Identify which cell holds the provided text, then report its (x, y) central coordinate. 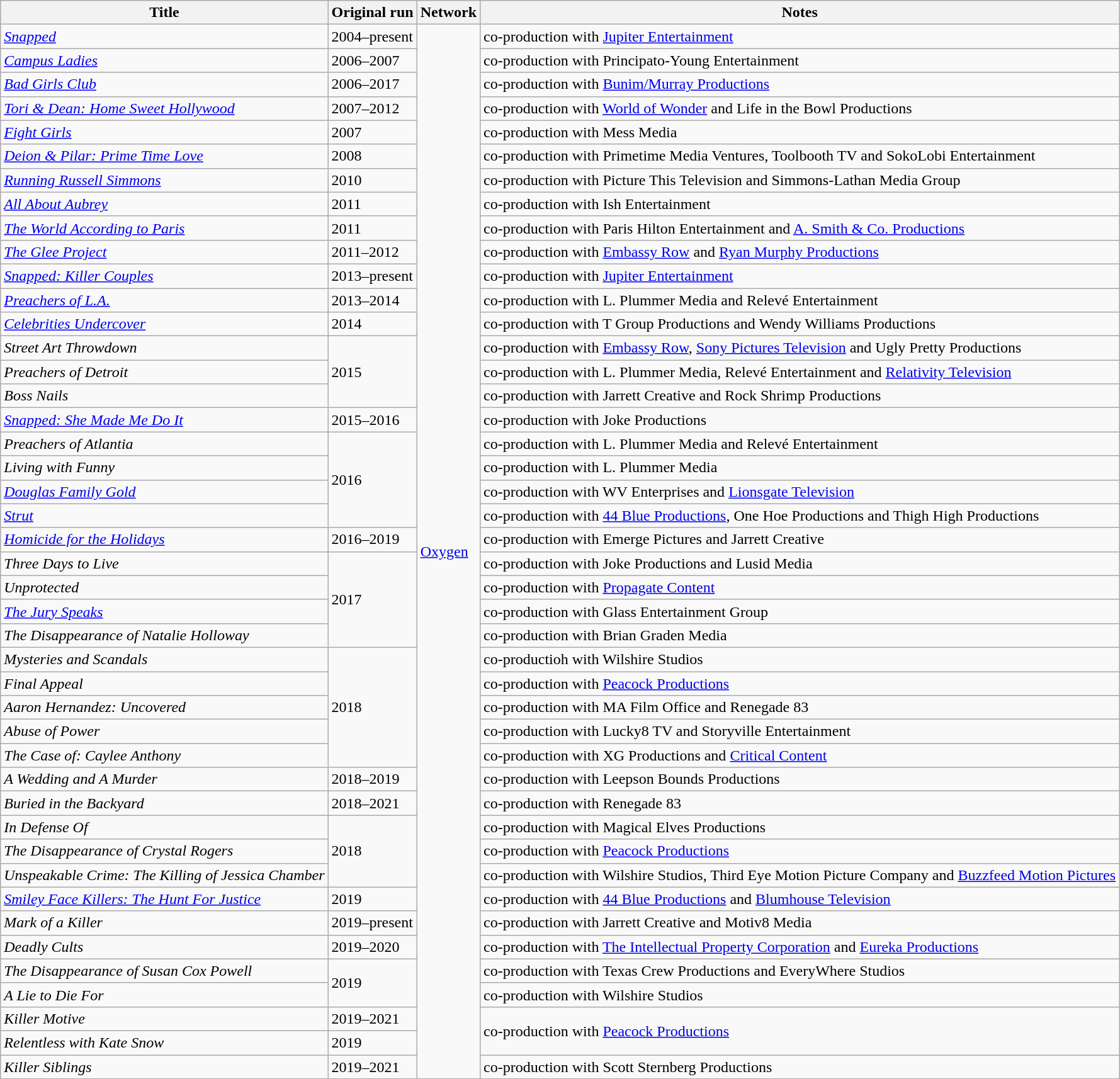
co-production with 44 Blue Productions and Blumhouse Television (800, 899)
2014 (373, 324)
co-production with Jarrett Creative and Rock Shrimp Productions (800, 396)
co-production with Embassy Row, Sony Pictures Television and Ugly Pretty Productions (800, 348)
Bad Girls Club (164, 84)
co-production with Wilshire Studios (800, 995)
Notes (800, 13)
co-production with Propagate Content (800, 587)
Homicide for the Holidays (164, 539)
Boss Nails (164, 396)
2004–present (373, 37)
co-production with Joke Productions (800, 420)
2006–2017 (373, 84)
All About Aubrey (164, 204)
Street Art Throwdown (164, 348)
In Defense Of (164, 827)
2015–2016 (373, 420)
co-production with Principato-Young Entertainment (800, 60)
co-production with 44 Blue Productions, One Hoe Productions and Thigh High Productions (800, 516)
co-production with Scott Sternberg Productions (800, 1067)
Deion & Pilar: Prime Time Love (164, 156)
co-production with L. Plummer Media (800, 468)
2010 (373, 180)
A Wedding and A Murder (164, 779)
2016–2019 (373, 539)
Preachers of Detroit (164, 372)
co-production with Primetime Media Ventures, Toolbooth TV and SokoLobi Entertainment (800, 156)
A Lie to Die For (164, 995)
Celebrities Undercover (164, 324)
Snapped (164, 37)
2013–2014 (373, 300)
Killer Siblings (164, 1067)
Abuse of Power (164, 732)
Network (448, 13)
2019–2020 (373, 947)
The Case of: Caylee Anthony (164, 755)
2011–2012 (373, 252)
Snapped: She Made Me Do It (164, 420)
Tori & Dean: Home Sweet Hollywood (164, 108)
Preachers of L.A. (164, 300)
Unprotected (164, 587)
co-production with Emerge Pictures and Jarrett Creative (800, 539)
Oxygen (448, 551)
Final Appeal (164, 683)
Preachers of Atlantia (164, 444)
The Jury Speaks (164, 611)
2019–present (373, 923)
Campus Ladies (164, 60)
Title (164, 13)
co-production with The Intellectual Property Corporation and Eureka Productions (800, 947)
2015 (373, 372)
Running Russell Simmons (164, 180)
2008 (373, 156)
co-production with Picture This Television and Simmons-Lathan Media Group (800, 180)
co-production with Lucky8 TV and Storyville Entertainment (800, 732)
The World According to Paris (164, 228)
co-production with Renegade 83 (800, 803)
The Disappearance of Natalie Holloway (164, 635)
Fight Girls (164, 132)
co-production with L. Plummer Media, Relevé Entertainment and Relativity Television (800, 372)
co-production with XG Productions and Critical Content (800, 755)
2007 (373, 132)
2007–2012 (373, 108)
co-production with MA Film Office and Renegade 83 (800, 708)
2017 (373, 599)
Killer Motive (164, 1019)
The Disappearance of Susan Cox Powell (164, 971)
co-production with Paris Hilton Entertainment and A. Smith & Co. Productions (800, 228)
2006–2007 (373, 60)
co-production with Texas Crew Productions and EveryWhere Studios (800, 971)
Aaron Hernandez: Uncovered (164, 708)
2018–2021 (373, 803)
co-production with World of Wonder and Life in the Bowl Productions (800, 108)
Buried in the Backyard (164, 803)
Three Days to Live (164, 563)
The Glee Project (164, 252)
Mysteries and Scandals (164, 659)
Snapped: Killer Couples (164, 276)
co-production with Leepson Bounds Productions (800, 779)
co-production with T Group Productions and Wendy Williams Productions (800, 324)
co-production with Glass Entertainment Group (800, 611)
The Disappearance of Crystal Rogers (164, 851)
2016 (373, 480)
co-production with WV Enterprises and Lionsgate Television (800, 492)
Unspeakable Crime: The Killing of Jessica Chamber (164, 875)
co-production with Wilshire Studios, Third Eye Motion Picture Company and Buzzfeed Motion Pictures (800, 875)
2018–2019 (373, 779)
Douglas Family Gold (164, 492)
co-production with Jarrett Creative and Motiv8 Media (800, 923)
Smiley Face Killers: The Hunt For Justice (164, 899)
co-productioh with Wilshire Studios (800, 659)
2013–present (373, 276)
co-production with Brian Graden Media (800, 635)
Strut (164, 516)
Living with Funny (164, 468)
co-production with Joke Productions and Lusid Media (800, 563)
co-production with Ish Entertainment (800, 204)
Relentless with Kate Snow (164, 1042)
Original run (373, 13)
Deadly Cults (164, 947)
co-production with Bunim/Murray Productions (800, 84)
co-production with Embassy Row and Ryan Murphy Productions (800, 252)
co-production with Mess Media (800, 132)
Mark of a Killer (164, 923)
co-production with Magical Elves Productions (800, 827)
